Detect which cell encompasses the target text, then output its [x, y] center coordinate. 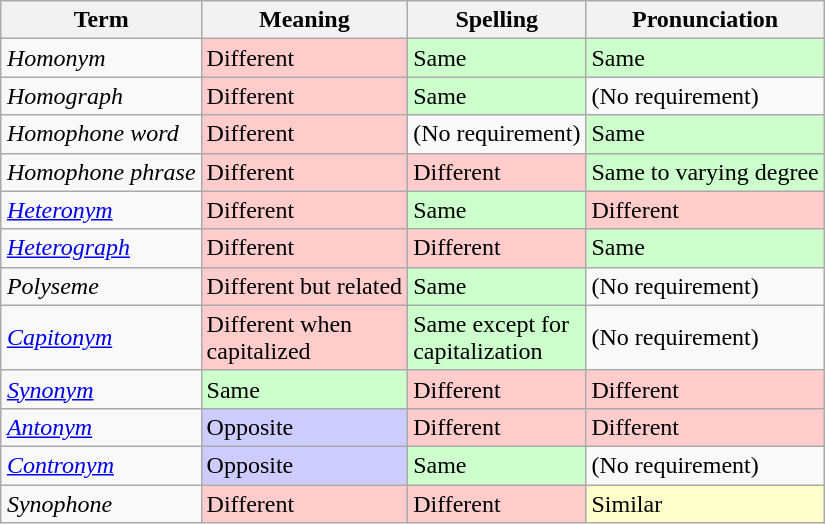
Homograph [101, 96]
Synonym [101, 389]
Different but related [304, 286]
Same to varying degree [705, 172]
Synophone [101, 503]
Spelling [497, 20]
Contronym [101, 465]
Homonym [101, 58]
Heteronym [101, 210]
Meaning [304, 20]
Polyseme [101, 286]
Homophone phrase [101, 172]
Pronunciation [705, 20]
Homophone word [101, 134]
Different whencapitalized [304, 338]
Same except forcapitalization [497, 338]
Term [101, 20]
Antonym [101, 427]
Similar [705, 503]
Heterograph [101, 248]
Capitonym [101, 338]
